Detect which cell encompasses the target text, then output its (X, Y) center coordinate. 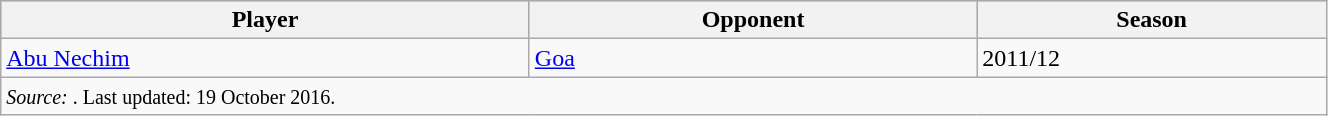
Player (266, 20)
Season (1152, 20)
Goa (753, 58)
Opponent (753, 20)
Source: . Last updated: 19 October 2016. (664, 96)
Abu Nechim (266, 58)
2011/12 (1152, 58)
